Determine the [X, Y] coordinate at the center of the cell enclosing the given text.  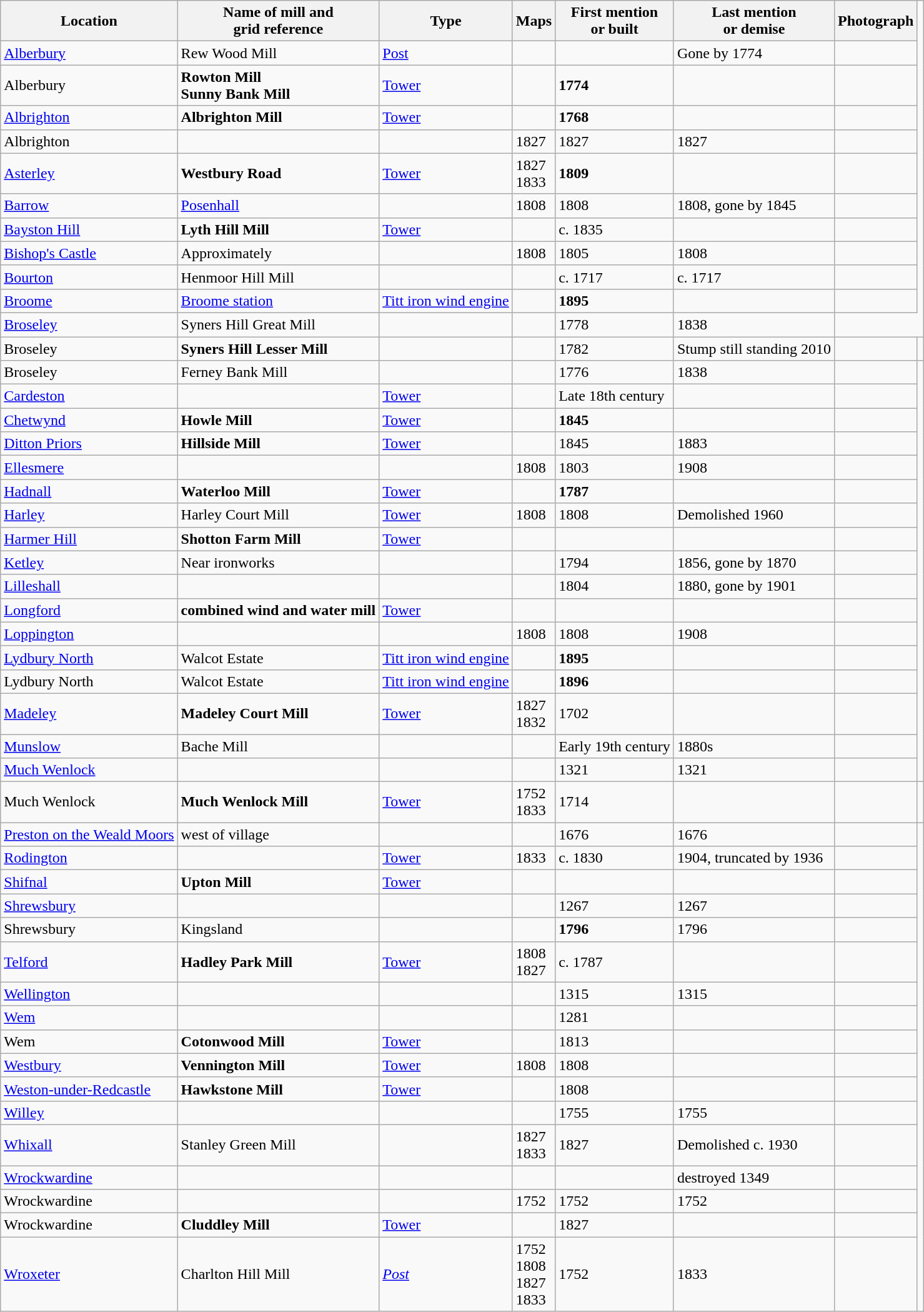
1768 [615, 118]
Early 19th century [615, 746]
Rew Wood Mill [279, 53]
1774 [615, 85]
c. 1830 [615, 858]
c. 1835 [615, 229]
Broome station [279, 301]
west of village [279, 834]
17521833 [534, 803]
1776 [615, 373]
Photograph [875, 21]
Westbury Road [279, 174]
1702 [615, 714]
18271832 [534, 714]
1880, gone by 1901 [753, 586]
1883 [753, 444]
Weston-under-Redcastle [89, 1089]
Harley [89, 515]
destroyed 1349 [753, 1177]
Stanley Green Mill [279, 1145]
Posenhall [279, 206]
Wellington [89, 994]
1805 [615, 253]
Westbury [89, 1065]
Asterley [89, 174]
Whixall [89, 1145]
1752180818271833 [534, 1274]
Demolished c. 1930 [753, 1145]
Shifnal [89, 882]
1896 [615, 681]
1778 [615, 324]
1804 [615, 586]
Last mention or demise [753, 21]
Late 18th century [615, 396]
Chetwynd [89, 420]
Waterloo Mill [279, 491]
First mentionor built [615, 21]
Hillside Mill [279, 444]
Harley Court Mill [279, 515]
c. 1787 [615, 961]
Rodington [89, 858]
Location [89, 21]
18081827 [534, 961]
Approximately [279, 253]
Preston on the Weald Moors [89, 834]
Munslow [89, 746]
Ferney Bank Mill [279, 373]
Wroxeter [89, 1274]
1281 [615, 1018]
Hadley Park Mill [279, 961]
Bayston Hill [89, 229]
Charlton Hill Mill [279, 1274]
Much Wenlock Mill [279, 803]
Ketley [89, 563]
Syners Hill Great Mill [279, 324]
Upton Mill [279, 882]
Ditton Priors [89, 444]
1880s [753, 746]
Hawkstone Mill [279, 1089]
1856, gone by 1870 [753, 563]
1813 [615, 1041]
Type [446, 21]
Telford [89, 961]
Near ironworks [279, 563]
1809 [615, 174]
Shotton Farm Mill [279, 539]
Henmoor Hill Mill [279, 277]
Rowton MillSunny Bank Mill [279, 85]
Syners Hill Lesser Mill [279, 348]
Howle Mill [279, 420]
1782 [615, 348]
Demolished 1960 [753, 515]
Cotonwood Mill [279, 1041]
Bishop's Castle [89, 253]
Maps [534, 21]
Ellesmere [89, 468]
Bourton [89, 277]
Cluddley Mill [279, 1225]
Cardeston [89, 396]
Kingsland [279, 929]
Stump still standing 2010 [753, 348]
Hadnall [89, 491]
1714 [615, 803]
Madeley [89, 714]
Lyth Hill Mill [279, 229]
Loppington [89, 634]
Broome [89, 301]
1808, gone by 1845 [753, 206]
Bache Mill [279, 746]
Name of mill andgrid reference [279, 21]
Madeley Court Mill [279, 714]
1794 [615, 563]
1803 [615, 468]
Albrighton Mill [279, 118]
combined wind and water mill [279, 610]
Barrow [89, 206]
1787 [615, 491]
Willey [89, 1113]
Longford [89, 610]
1904, truncated by 1936 [753, 858]
Harmer Hill [89, 539]
Vennington Mill [279, 1065]
Lilleshall [89, 586]
Gone by 1774 [753, 53]
